Find where the given text appears and provide that cell's center as (X, Y) coordinate. 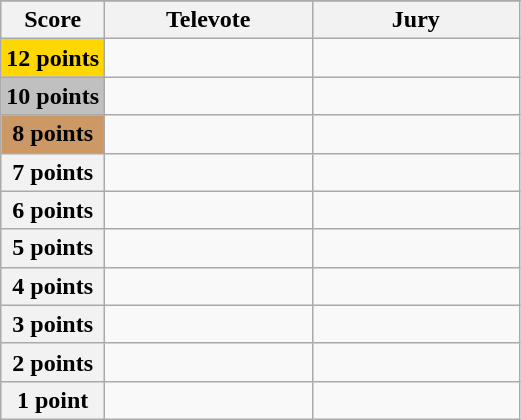
7 points (53, 172)
Score (53, 20)
Jury (416, 20)
5 points (53, 248)
12 points (53, 58)
10 points (53, 96)
Televote (209, 20)
3 points (53, 324)
2 points (53, 362)
6 points (53, 210)
4 points (53, 286)
1 point (53, 400)
8 points (53, 134)
